Detect which cell encompasses the target text, then output its (x, y) center coordinate. 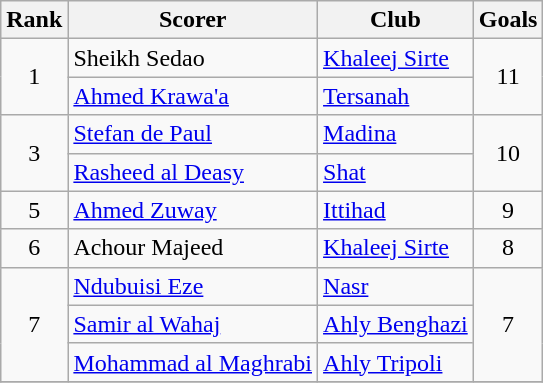
5 (34, 210)
11 (508, 77)
Ittihad (396, 210)
Mohammad al Maghrabi (193, 362)
8 (508, 248)
Ahmed Krawa'a (193, 96)
Shat (396, 172)
Ahmed Zuway (193, 210)
Sheikh Sedao (193, 58)
Samir al Wahaj (193, 324)
10 (508, 153)
Nasr (396, 286)
Ahly Benghazi (396, 324)
Madina (396, 134)
Stefan de Paul (193, 134)
Tersanah (396, 96)
Rank (34, 20)
9 (508, 210)
Rasheed al Deasy (193, 172)
Ndubuisi Eze (193, 286)
6 (34, 248)
1 (34, 77)
3 (34, 153)
Goals (508, 20)
Club (396, 20)
Ahly Tripoli (396, 362)
Achour Majeed (193, 248)
Scorer (193, 20)
